Locate the cell with the specified text and output its (X, Y) center coordinate. 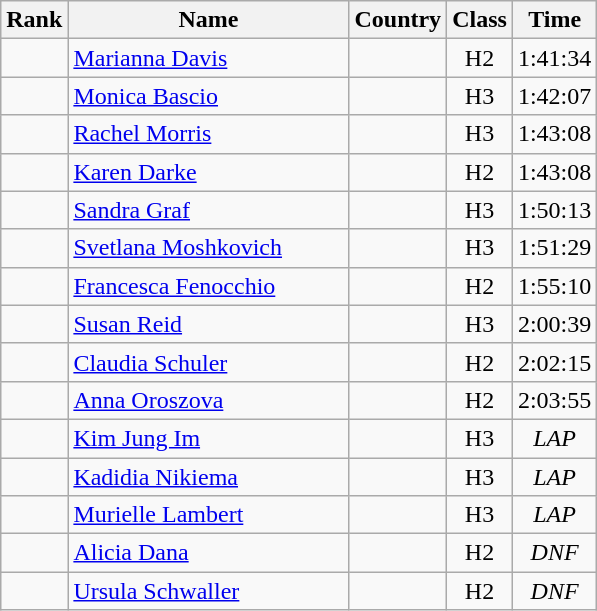
Marianna Davis (208, 58)
Monica Bascio (208, 96)
2:00:39 (554, 324)
Kadidia Nikiema (208, 477)
Susan Reid (208, 324)
Francesca Fenocchio (208, 286)
Claudia Schuler (208, 362)
Rank (34, 20)
Anna Oroszova (208, 400)
Sandra Graf (208, 210)
Svetlana Moshkovich (208, 248)
1:50:13 (554, 210)
Ursula Schwaller (208, 591)
Name (208, 20)
Kim Jung Im (208, 438)
2:03:55 (554, 400)
Karen Darke (208, 172)
Class (480, 20)
Rachel Morris (208, 134)
1:42:07 (554, 96)
Alicia Dana (208, 553)
1:55:10 (554, 286)
2:02:15 (554, 362)
1:51:29 (554, 248)
1:41:34 (554, 58)
Country (398, 20)
Time (554, 20)
Murielle Lambert (208, 515)
